Output the [X, Y] coordinate of the center of the cell containing the given text.  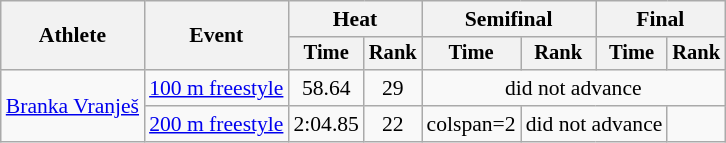
200 m freestyle [216, 124]
Athlete [72, 36]
100 m freestyle [216, 88]
22 [393, 124]
Heat [354, 19]
Final [660, 19]
Branka Vranješ [72, 106]
29 [393, 88]
Event [216, 36]
58.64 [326, 88]
Semifinal [509, 19]
colspan=2 [472, 124]
2:04.85 [326, 124]
